Capture the cell that displays the provided text and extract its [x, y] central coordinate. 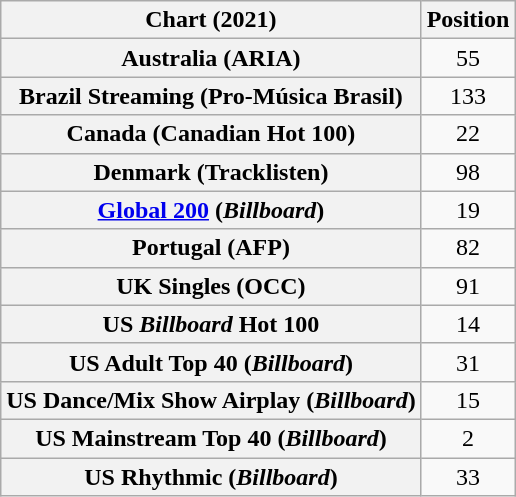
US Rhythmic (Billboard) [211, 477]
98 [468, 172]
Global 200 (Billboard) [211, 210]
Australia (ARIA) [211, 58]
Canada (Canadian Hot 100) [211, 134]
Denmark (Tracklisten) [211, 172]
Position [468, 20]
82 [468, 248]
19 [468, 210]
US Mainstream Top 40 (Billboard) [211, 438]
133 [468, 96]
Brazil Streaming (Pro-Música Brasil) [211, 96]
2 [468, 438]
US Billboard Hot 100 [211, 324]
US Adult Top 40 (Billboard) [211, 362]
14 [468, 324]
Chart (2021) [211, 20]
91 [468, 286]
Portugal (AFP) [211, 248]
33 [468, 477]
US Dance/Mix Show Airplay (Billboard) [211, 400]
55 [468, 58]
22 [468, 134]
UK Singles (OCC) [211, 286]
31 [468, 362]
15 [468, 400]
